Output the (x, y) coordinate of the center of the cell containing the given text.  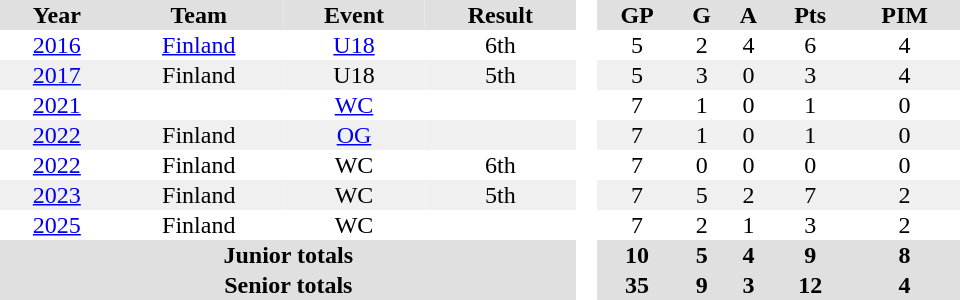
2023 (57, 195)
Event (354, 15)
PIM (904, 15)
12 (810, 285)
2025 (57, 225)
Pts (810, 15)
10 (638, 255)
Junior totals (288, 255)
Year (57, 15)
2016 (57, 45)
2017 (57, 75)
A (748, 15)
G (702, 15)
Senior totals (288, 285)
8 (904, 255)
Team (199, 15)
Result (500, 15)
2021 (57, 105)
OG (354, 135)
6 (810, 45)
35 (638, 285)
GP (638, 15)
